Return the (x, y) coordinate for the center point of the cell that contains the specified text.  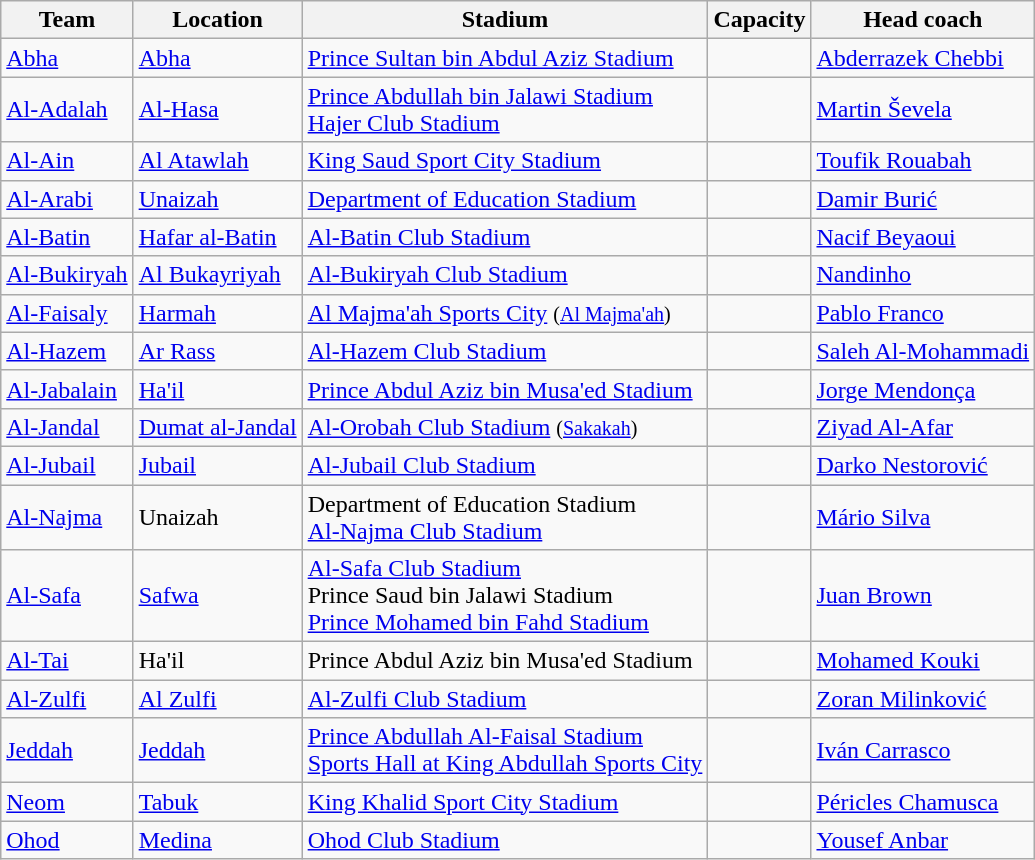
Al-Hasa (218, 110)
Péricles Chamusca (923, 802)
Al-Bukiryah Club Stadium (505, 275)
Dumat al-Jandal (218, 427)
Department of Education Stadium (505, 199)
Abderrazek Chebbi (923, 58)
Prince Sultan bin Abdul Aziz Stadium (505, 58)
Stadium (505, 20)
Al-Jandal (67, 427)
Jorge Mendonça (923, 389)
Ziyad Al-Afar (923, 427)
Al-Safa Club StadiumPrince Saud bin Jalawi Stadium Prince Mohamed bin Fahd Stadium (505, 596)
Al-Jubail (67, 465)
Prince Abdullah Al-Faisal StadiumSports Hall at King Abdullah Sports City (505, 750)
Capacity (760, 20)
King Khalid Sport City Stadium (505, 802)
Yousef Anbar (923, 840)
Safwa (218, 596)
Nacif Beyaoui (923, 237)
Al Atawlah (218, 161)
Al-Faisaly (67, 313)
Location (218, 20)
Team (67, 20)
Pablo Franco (923, 313)
Al-Jabalain (67, 389)
Juan Brown (923, 596)
Damir Burić (923, 199)
Ar Rass (218, 351)
Al-Safa (67, 596)
Al-Zulfi Club Stadium (505, 699)
Harmah (218, 313)
Al-Batin Club Stadium (505, 237)
Toufik Rouabah (923, 161)
Al-Batin (67, 237)
Jubail (218, 465)
Al-Najma (67, 516)
Al-Bukiryah (67, 275)
Zoran Milinković (923, 699)
Tabuk (218, 802)
Al-Tai (67, 661)
Darko Nestorović (923, 465)
Department of Education StadiumAl-Najma Club Stadium (505, 516)
Al-Adalah (67, 110)
Saleh Al-Mohammadi (923, 351)
Al-Hazem Club Stadium (505, 351)
King Saud Sport City Stadium (505, 161)
Al-Jubail Club Stadium (505, 465)
Ohod Club Stadium (505, 840)
Nandinho (923, 275)
Head coach (923, 20)
Mário Silva (923, 516)
Neom (67, 802)
Al-Hazem (67, 351)
Al Majma'ah Sports City (Al Majma'ah) (505, 313)
Mohamed Kouki (923, 661)
Iván Carrasco (923, 750)
Medina (218, 840)
Al-Arabi (67, 199)
Prince Abdullah bin Jalawi StadiumHajer Club Stadium (505, 110)
Ohod (67, 840)
Al Zulfi (218, 699)
Hafar al-Batin (218, 237)
Al-Ain (67, 161)
Al-Zulfi (67, 699)
Al-Orobah Club Stadium (Sakakah) (505, 427)
Al Bukayriyah (218, 275)
Martin Ševela (923, 110)
